Extract the (x, y) coordinate from the center of the cell holding the provided text.  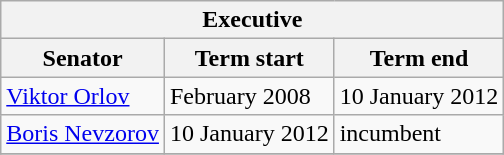
Senator (83, 58)
Term start (249, 58)
Viktor Orlov (83, 96)
Term end (419, 58)
incumbent (419, 134)
February 2008 (249, 96)
Boris Nevzorov (83, 134)
Executive (252, 20)
